Capture the cell that displays the provided text and extract its (X, Y) central coordinate. 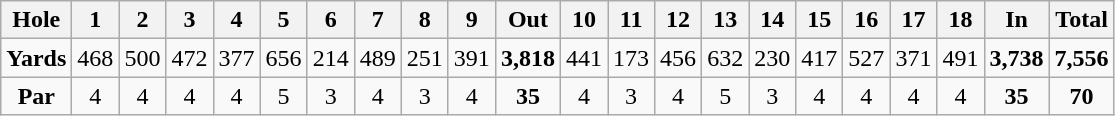
Yards (36, 58)
656 (284, 58)
7 (378, 20)
6 (330, 20)
17 (914, 20)
2 (142, 20)
632 (726, 58)
251 (424, 58)
214 (330, 58)
1 (96, 20)
230 (772, 58)
173 (632, 58)
14 (772, 20)
371 (914, 58)
9 (472, 20)
377 (236, 58)
468 (96, 58)
3,818 (528, 58)
8 (424, 20)
527 (866, 58)
11 (632, 20)
456 (678, 58)
13 (726, 20)
Hole (36, 20)
15 (820, 20)
391 (472, 58)
Out (528, 20)
Par (36, 96)
Total (1082, 20)
417 (820, 58)
In (1016, 20)
489 (378, 58)
491 (960, 58)
70 (1082, 96)
12 (678, 20)
10 (584, 20)
472 (190, 58)
7,556 (1082, 58)
441 (584, 58)
3,738 (1016, 58)
16 (866, 20)
500 (142, 58)
18 (960, 20)
